Detect which cell encompasses the target text, then output its [X, Y] center coordinate. 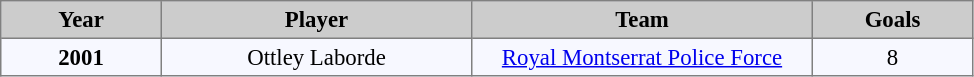
Year [81, 20]
Goals [892, 20]
8 [892, 57]
Player [316, 20]
Team [642, 20]
2001 [81, 57]
Ottley Laborde [316, 57]
Royal Montserrat Police Force [642, 57]
